Pinpoint the cell where the given text exists, returning its [x, y] midpoint coordinate. 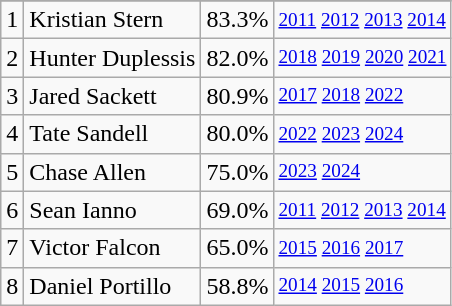
3 [12, 96]
6 [12, 210]
2018 2019 2020 2021 [362, 58]
2023 2024 [362, 172]
Chase Allen [112, 172]
69.0% [238, 210]
Hunter Duplessis [112, 58]
2017 2018 2022 [362, 96]
5 [12, 172]
Daniel Portillo [112, 286]
Victor Falcon [112, 248]
75.0% [238, 172]
4 [12, 134]
Sean Ianno [112, 210]
80.0% [238, 134]
2014 2015 2016 [362, 286]
2 [12, 58]
Kristian Stern [112, 20]
82.0% [238, 58]
Tate Sandell [112, 134]
Jared Sackett [112, 96]
7 [12, 248]
80.9% [238, 96]
58.8% [238, 286]
65.0% [238, 248]
2015 2016 2017 [362, 248]
2022 2023 2024 [362, 134]
83.3% [238, 20]
8 [12, 286]
1 [12, 20]
